Determine the [x, y] coordinate at the center of the cell enclosing the given text.  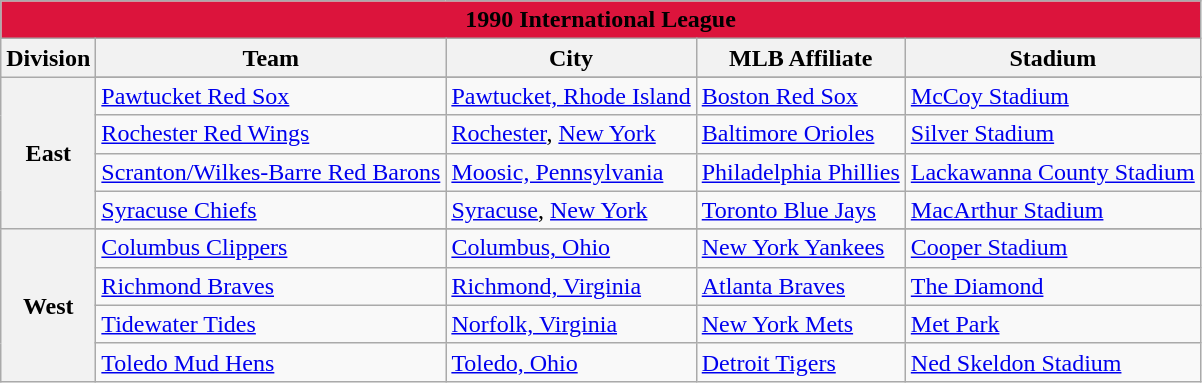
Philadelphia Phillies [800, 172]
Columbus, Ohio [571, 248]
McCoy Stadium [1052, 96]
Division [48, 58]
Toronto Blue Jays [800, 210]
New York Mets [800, 324]
Ned Skeldon Stadium [1052, 362]
Baltimore Orioles [800, 134]
New York Yankees [800, 248]
Scranton/Wilkes-Barre Red Barons [271, 172]
Atlanta Braves [800, 286]
Toledo, Ohio [571, 362]
1990 International League [601, 20]
Columbus Clippers [271, 248]
Pawtucket Red Sox [271, 96]
Pawtucket, Rhode Island [571, 96]
Team [271, 58]
Rochester, New York [571, 134]
Detroit Tigers [800, 362]
MacArthur Stadium [1052, 210]
Syracuse, New York [571, 210]
East [48, 153]
Richmond, Virginia [571, 286]
Toledo Mud Hens [271, 362]
Lackawanna County Stadium [1052, 172]
Richmond Braves [271, 286]
Syracuse Chiefs [271, 210]
Norfolk, Virginia [571, 324]
Tidewater Tides [271, 324]
Stadium [1052, 58]
Met Park [1052, 324]
MLB Affiliate [800, 58]
Moosic, Pennsylvania [571, 172]
Silver Stadium [1052, 134]
Cooper Stadium [1052, 248]
Rochester Red Wings [271, 134]
Boston Red Sox [800, 96]
City [571, 58]
West [48, 305]
The Diamond [1052, 286]
